Search for the cell housing the specified text and yield its (X, Y) center coordinate. 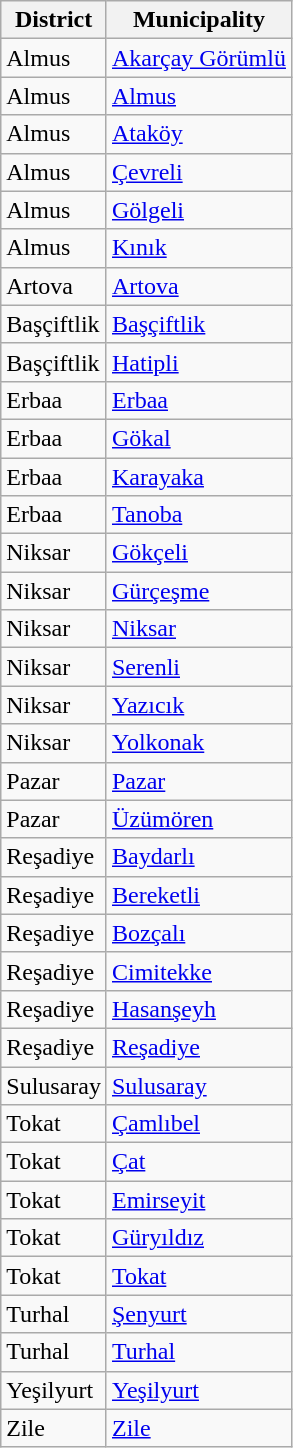
Serenli (198, 667)
Gökal (198, 438)
Çat (198, 1162)
Akarçay Görümlü (198, 58)
Çamlıbel (198, 1124)
Tanoba (198, 515)
Cimitekke (198, 971)
Güryıldız (198, 1238)
Gökçeli (198, 553)
Bereketli (198, 895)
Bozçalı (198, 933)
Gölgeli (198, 210)
Ataköy (198, 134)
Hasanşeyh (198, 1009)
Emirseyit (198, 1200)
Karayaka (198, 477)
Baydarlı (198, 857)
Yazıcık (198, 705)
Şenyurt (198, 1314)
Kınık (198, 248)
Yolkonak (198, 743)
Gürçeşme (198, 591)
Çevreli (198, 172)
Hatipli (198, 362)
Municipality (198, 20)
District (54, 20)
Üzümören (198, 819)
